Return the [X, Y] coordinate for the center point of the cell that contains the specified text.  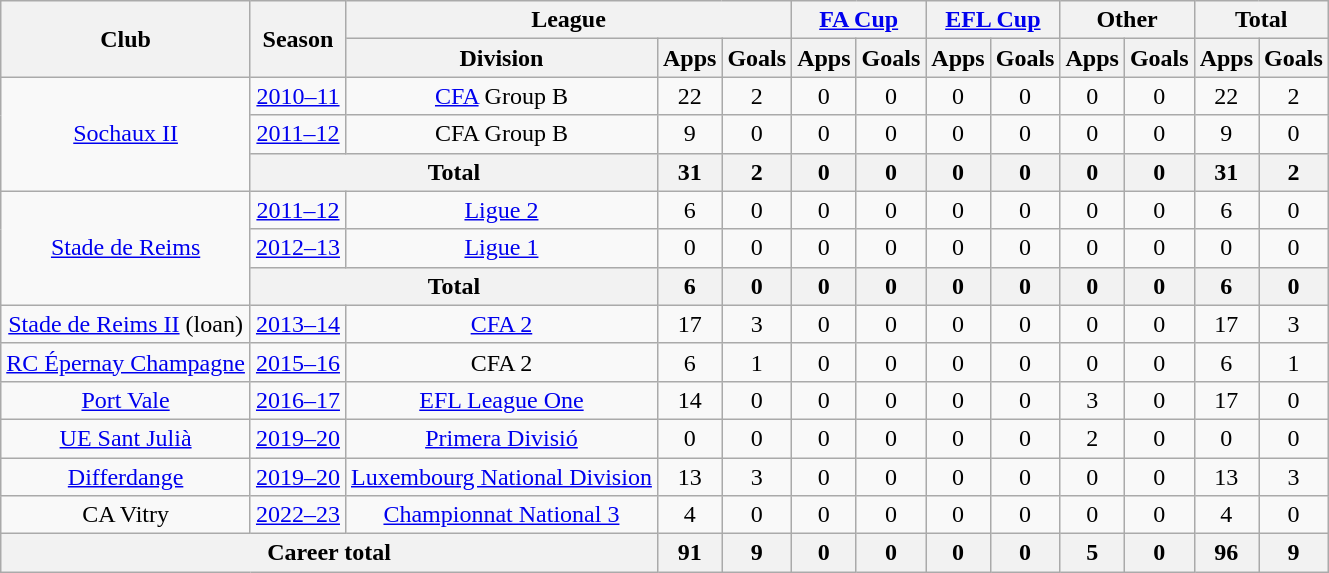
Ligue 2 [501, 210]
Sochaux II [126, 134]
Club [126, 39]
2022–23 [298, 515]
Stade de Reims II (loan) [126, 324]
RC Épernay Champagne [126, 362]
Stade de Reims [126, 248]
League [568, 20]
Port Vale [126, 400]
Differdange [126, 477]
96 [1226, 553]
Primera Divisió [501, 438]
FA Cup [859, 20]
2015–16 [298, 362]
2010–11 [298, 96]
UE Sant Julià [126, 438]
Season [298, 39]
2016–17 [298, 400]
Career total [330, 553]
Championnat National 3 [501, 515]
EFL Cup [993, 20]
EFL League One [501, 400]
Luxembourg National Division [501, 477]
2012–13 [298, 248]
CA Vitry [126, 515]
5 [1092, 553]
Division [501, 58]
Other [1127, 20]
2013–14 [298, 324]
Ligue 1 [501, 248]
14 [689, 400]
91 [689, 553]
